For the text-containing cell, return its midpoint in [x, y] coordinate format. 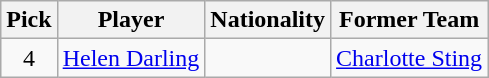
Player [131, 20]
Pick [29, 20]
Nationality [268, 20]
4 [29, 58]
Former Team [410, 20]
Helen Darling [131, 58]
Charlotte Sting [410, 58]
